Extract the (x, y) coordinate from the center of the cell holding the provided text.  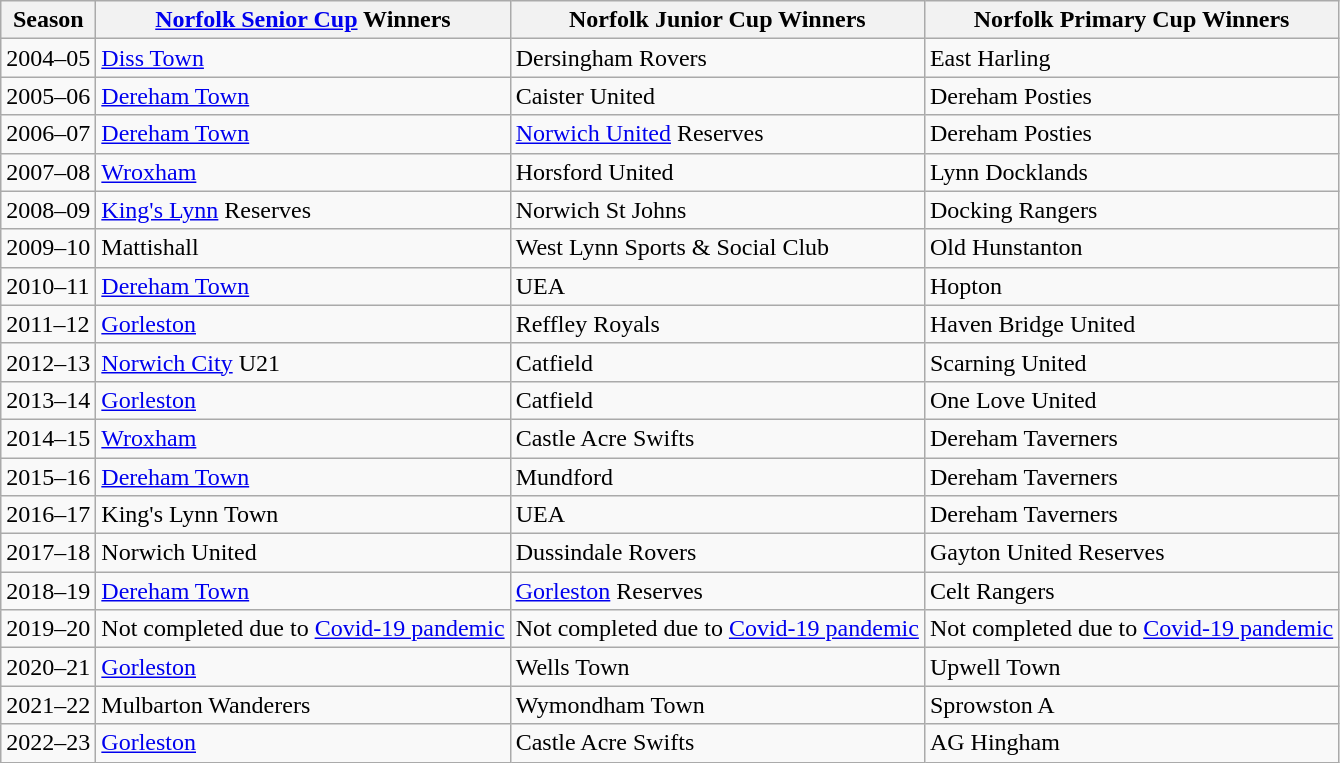
Gayton United Reserves (1131, 553)
2014–15 (48, 438)
Norfolk Primary Cup Winners (1131, 20)
Mulbarton Wanderers (303, 705)
2011–12 (48, 324)
King's Lynn Reserves (303, 210)
One Love United (1131, 400)
Lynn Docklands (1131, 172)
2016–17 (48, 515)
2017–18 (48, 553)
Horsford United (717, 172)
Season (48, 20)
Norwich United (303, 553)
Norwich St Johns (717, 210)
Sprowston A (1131, 705)
Docking Rangers (1131, 210)
Upwell Town (1131, 667)
2006–07 (48, 134)
2012–13 (48, 362)
East Harling (1131, 58)
Wells Town (717, 667)
2018–19 (48, 591)
Dussindale Rovers (717, 553)
Mattishall (303, 248)
2021–22 (48, 705)
Norwich United Reserves (717, 134)
2008–09 (48, 210)
Mundford (717, 477)
Reffley Royals (717, 324)
Dersingham Rovers (717, 58)
AG Hingham (1131, 743)
Scarning United (1131, 362)
2005–06 (48, 96)
2019–20 (48, 629)
Diss Town (303, 58)
King's Lynn Town (303, 515)
2004–05 (48, 58)
Wymondham Town (717, 705)
Haven Bridge United (1131, 324)
2013–14 (48, 400)
Norfolk Junior Cup Winners (717, 20)
2007–08 (48, 172)
2020–21 (48, 667)
2022–23 (48, 743)
Gorleston Reserves (717, 591)
Hopton (1131, 286)
West Lynn Sports & Social Club (717, 248)
Caister United (717, 96)
Norwich City U21 (303, 362)
Old Hunstanton (1131, 248)
2015–16 (48, 477)
Celt Rangers (1131, 591)
Norfolk Senior Cup Winners (303, 20)
2009–10 (48, 248)
2010–11 (48, 286)
